Find where the given text appears and provide that cell's center as [x, y] coordinate. 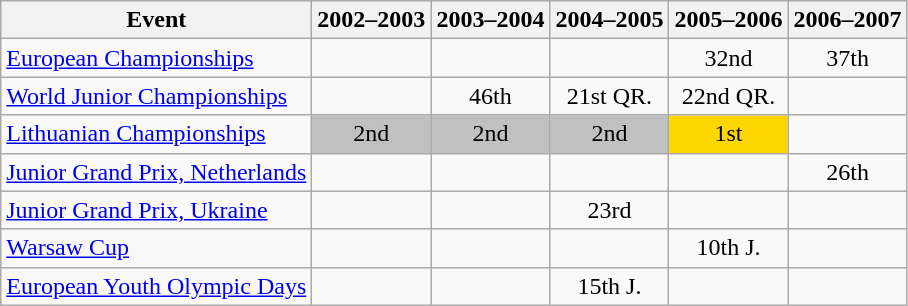
10th J. [728, 248]
22nd QR. [728, 96]
2004–2005 [610, 20]
2003–2004 [490, 20]
46th [490, 96]
1st [728, 134]
Junior Grand Prix, Netherlands [156, 172]
European Youth Olympic Days [156, 286]
World Junior Championships [156, 96]
European Championships [156, 58]
Lithuanian Championships [156, 134]
37th [848, 58]
15th J. [610, 286]
2005–2006 [728, 20]
Junior Grand Prix, Ukraine [156, 210]
23rd [610, 210]
32nd [728, 58]
2006–2007 [848, 20]
Warsaw Cup [156, 248]
21st QR. [610, 96]
26th [848, 172]
Event [156, 20]
2002–2003 [372, 20]
